Provide the [x, y] coordinate of the cell's center where the given text is located.  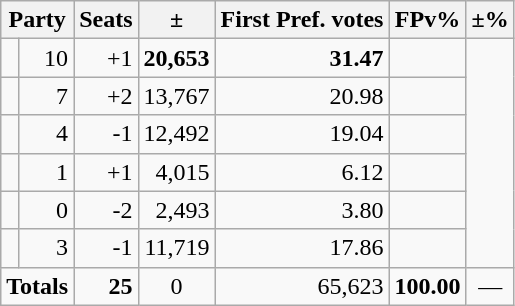
Party [38, 20]
20.98 [302, 96]
12,492 [176, 134]
17.86 [302, 248]
4,015 [176, 172]
100.00 [428, 286]
19.04 [302, 134]
65,623 [302, 286]
7 [46, 96]
±% [490, 20]
Totals [38, 286]
20,653 [176, 58]
FPv% [428, 20]
First Pref. votes [302, 20]
10 [46, 58]
11,719 [176, 248]
3.80 [302, 210]
25 [106, 286]
4 [46, 134]
6.12 [302, 172]
2,493 [176, 210]
3 [46, 248]
± [176, 20]
31.47 [302, 58]
— [490, 286]
1 [46, 172]
13,767 [176, 96]
+2 [106, 96]
-2 [106, 210]
Seats [106, 20]
